Find where the given text appears and provide that cell's center as (X, Y) coordinate. 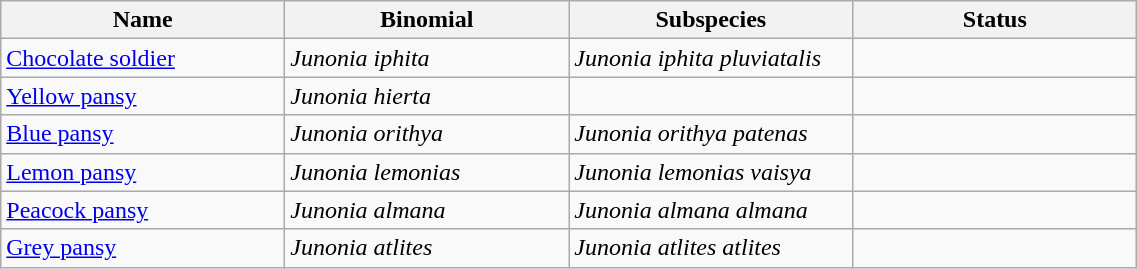
Junonia atlites (427, 248)
Junonia lemonias (427, 172)
Grey pansy (143, 248)
Junonia orithya (427, 134)
Status (995, 20)
Junonia iphita pluviatalis (711, 58)
Junonia almana almana (711, 210)
Lemon pansy (143, 172)
Chocolate soldier (143, 58)
Junonia iphita (427, 58)
Junonia hierta (427, 96)
Junonia almana (427, 210)
Blue pansy (143, 134)
Junonia orithya patenas (711, 134)
Subspecies (711, 20)
Junonia atlites atlites (711, 248)
Junonia lemonias vaisya (711, 172)
Peacock pansy (143, 210)
Binomial (427, 20)
Name (143, 20)
Yellow pansy (143, 96)
